Return (x, y) of the center of cell containing provided text 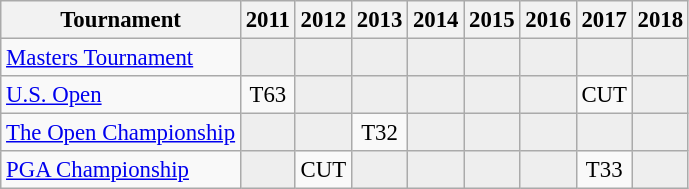
2017 (604, 20)
2014 (436, 20)
PGA Championship (121, 170)
T32 (379, 133)
T63 (268, 95)
The Open Championship (121, 133)
2012 (323, 20)
T33 (604, 170)
2013 (379, 20)
U.S. Open (121, 95)
Masters Tournament (121, 58)
2015 (492, 20)
Tournament (121, 20)
2016 (548, 20)
2018 (660, 20)
2011 (268, 20)
